Scan for the cell matching the given text and deliver its (x, y) coordinate at center. 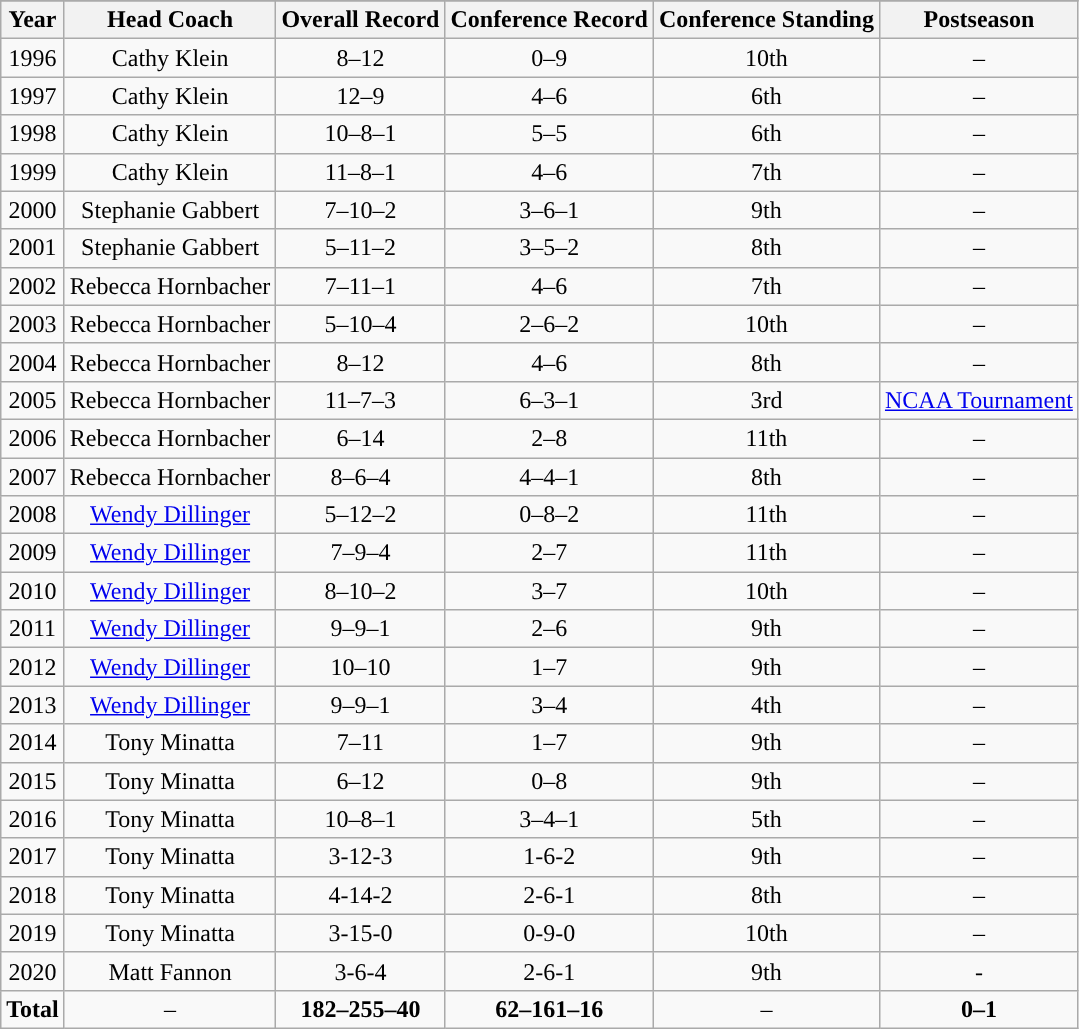
2004 (33, 362)
0-9-0 (550, 933)
2012 (33, 667)
Conference Record (550, 20)
2003 (33, 324)
Matt Fannon (170, 971)
2020 (33, 971)
3–6–1 (550, 210)
2019 (33, 933)
3-6-4 (360, 971)
8–6–4 (360, 477)
2013 (33, 705)
2016 (33, 819)
0–9 (550, 58)
2–7 (550, 553)
4-14-2 (360, 895)
2001 (33, 248)
NCAA Tournament (978, 400)
Postseason (978, 20)
6–3–1 (550, 400)
3–4 (550, 705)
2014 (33, 743)
1-6-2 (550, 857)
2017 (33, 857)
5–10–4 (360, 324)
2005 (33, 400)
5th (766, 819)
182–255–40 (360, 1009)
3-12-3 (360, 857)
Total (33, 1009)
1996 (33, 58)
2010 (33, 591)
6–14 (360, 438)
7–11 (360, 743)
2011 (33, 629)
5–5 (550, 134)
10–10 (360, 667)
1998 (33, 134)
11–8–1 (360, 172)
7–10–2 (360, 210)
2007 (33, 477)
5–12–2 (360, 515)
0–1 (978, 1009)
Overall Record (360, 20)
4–4–1 (550, 477)
Head Coach (170, 20)
3–7 (550, 591)
2009 (33, 553)
4th (766, 705)
3-15-0 (360, 933)
3–5–2 (550, 248)
2–8 (550, 438)
Year (33, 20)
2–6 (550, 629)
2008 (33, 515)
2000 (33, 210)
12–9 (360, 96)
62–161–16 (550, 1009)
- (978, 971)
Conference Standing (766, 20)
0–8 (550, 781)
5–11–2 (360, 248)
2–6–2 (550, 324)
2018 (33, 895)
2002 (33, 286)
3–4–1 (550, 819)
0–8–2 (550, 515)
2006 (33, 438)
2015 (33, 781)
11–7–3 (360, 400)
8–10–2 (360, 591)
7–11–1 (360, 286)
3rd (766, 400)
6–12 (360, 781)
1999 (33, 172)
7–9–4 (360, 553)
1997 (33, 96)
